Determine the (X, Y) coordinate at the center of the cell enclosing the given text.  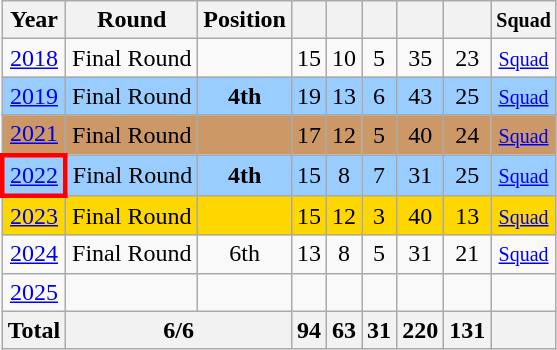
17 (308, 135)
6 (380, 96)
7 (380, 174)
2022 (34, 174)
131 (468, 330)
3 (380, 216)
2024 (34, 254)
35 (420, 58)
21 (468, 254)
43 (420, 96)
6/6 (179, 330)
220 (420, 330)
19 (308, 96)
2025 (34, 292)
Year (34, 20)
94 (308, 330)
24 (468, 135)
Position (245, 20)
63 (344, 330)
2023 (34, 216)
2019 (34, 96)
23 (468, 58)
2021 (34, 135)
2018 (34, 58)
Round (132, 20)
6th (245, 254)
10 (344, 58)
Total (34, 330)
